Extract the (x, y) coordinate from the center of the cell holding the provided text.  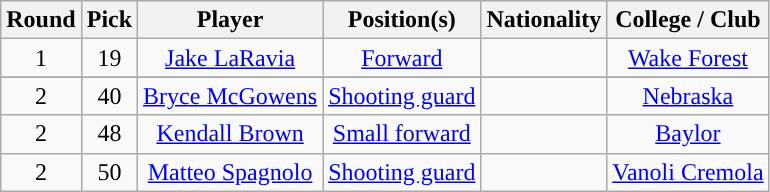
48 (109, 134)
Vanoli Cremola (688, 172)
Nationality (544, 20)
Small forward (402, 134)
College / Club (688, 20)
50 (109, 172)
Bryce McGowens (230, 96)
Player (230, 20)
1 (41, 58)
Jake LaRavia (230, 58)
Kendall Brown (230, 134)
Position(s) (402, 20)
Matteo Spagnolo (230, 172)
Pick (109, 20)
Forward (402, 58)
19 (109, 58)
Baylor (688, 134)
40 (109, 96)
Nebraska (688, 96)
Wake Forest (688, 58)
Round (41, 20)
